Output the [X, Y] coordinate of the center of the cell containing the given text.  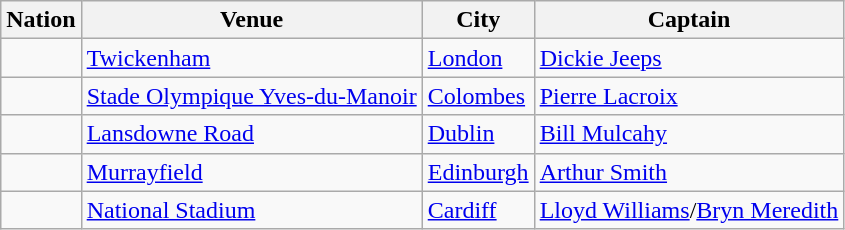
Edinburgh [478, 172]
Dickie Jeeps [689, 58]
Pierre Lacroix [689, 96]
City [478, 20]
Colombes [478, 96]
Lansdowne Road [252, 134]
Murrayfield [252, 172]
Bill Mulcahy [689, 134]
Lloyd Williams/Bryn Meredith [689, 210]
London [478, 58]
Stade Olympique Yves-du-Manoir [252, 96]
Venue [252, 20]
Twickenham [252, 58]
Nation [41, 20]
Cardiff [478, 210]
National Stadium [252, 210]
Captain [689, 20]
Dublin [478, 134]
Arthur Smith [689, 172]
